Identify which cell holds the provided text, then report its (X, Y) central coordinate. 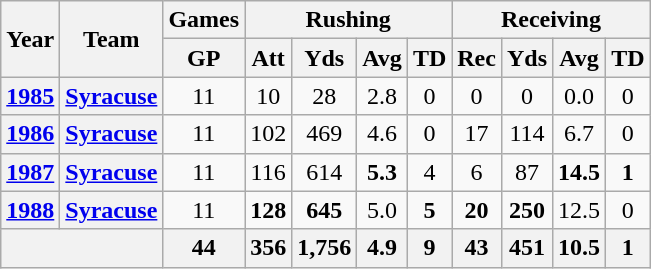
1987 (30, 172)
GP (204, 58)
Receiving (551, 20)
2.8 (382, 96)
1988 (30, 210)
4.6 (382, 134)
1,756 (324, 248)
12.5 (580, 210)
Att (268, 58)
614 (324, 172)
17 (477, 134)
114 (526, 134)
28 (324, 96)
9 (429, 248)
5 (429, 210)
20 (477, 210)
116 (268, 172)
0.0 (580, 96)
1985 (30, 96)
645 (324, 210)
102 (268, 134)
469 (324, 134)
5.3 (382, 172)
10.5 (580, 248)
10 (268, 96)
451 (526, 248)
6 (477, 172)
5.0 (382, 210)
4.9 (382, 248)
Team (112, 39)
6.7 (580, 134)
87 (526, 172)
Rushing (348, 20)
Rec (477, 58)
44 (204, 248)
Games (204, 20)
Year (30, 39)
128 (268, 210)
4 (429, 172)
250 (526, 210)
1986 (30, 134)
14.5 (580, 172)
43 (477, 248)
356 (268, 248)
